Provide the [x, y] coordinate of the cell's center where the given text is located.  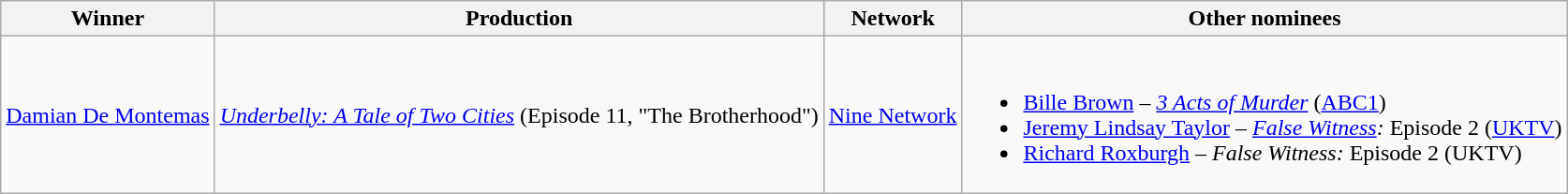
Winner [108, 19]
Underbelly: A Tale of Two Cities (Episode 11, "The Brotherhood") [519, 114]
Damian De Montemas [108, 114]
Nine Network [893, 114]
Bille Brown – 3 Acts of Murder (ABC1)Jeremy Lindsay Taylor – False Witness: Episode 2 (UKTV)Richard Roxburgh – False Witness: Episode 2 (UKTV) [1265, 114]
Network [893, 19]
Production [519, 19]
Other nominees [1265, 19]
